From the cell containing the given text, extract its center point as (X, Y) coordinate. 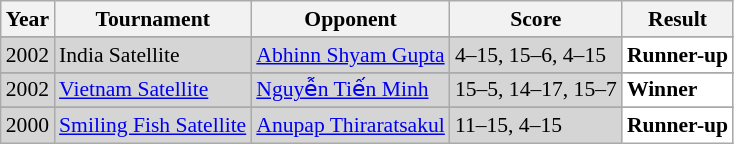
11–15, 4–15 (536, 126)
Tournament (152, 19)
India Satellite (152, 55)
4–15, 15–6, 4–15 (536, 55)
15–5, 14–17, 15–7 (536, 90)
Opponent (350, 19)
Nguyễn Tiến Minh (350, 90)
Winner (678, 90)
Score (536, 19)
Smiling Fish Satellite (152, 126)
Vietnam Satellite (152, 90)
Anupap Thiraratsakul (350, 126)
2000 (28, 126)
Result (678, 19)
Abhinn Shyam Gupta (350, 55)
Year (28, 19)
